Search for the cell housing the specified text and yield its [X, Y] center coordinate. 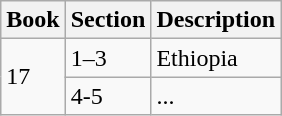
Description [216, 20]
4-5 [108, 96]
1–3 [108, 58]
Ethiopia [216, 58]
17 [33, 77]
Section [108, 20]
Book [33, 20]
... [216, 96]
